Output the [x, y] coordinate of the center of the cell containing the given text.  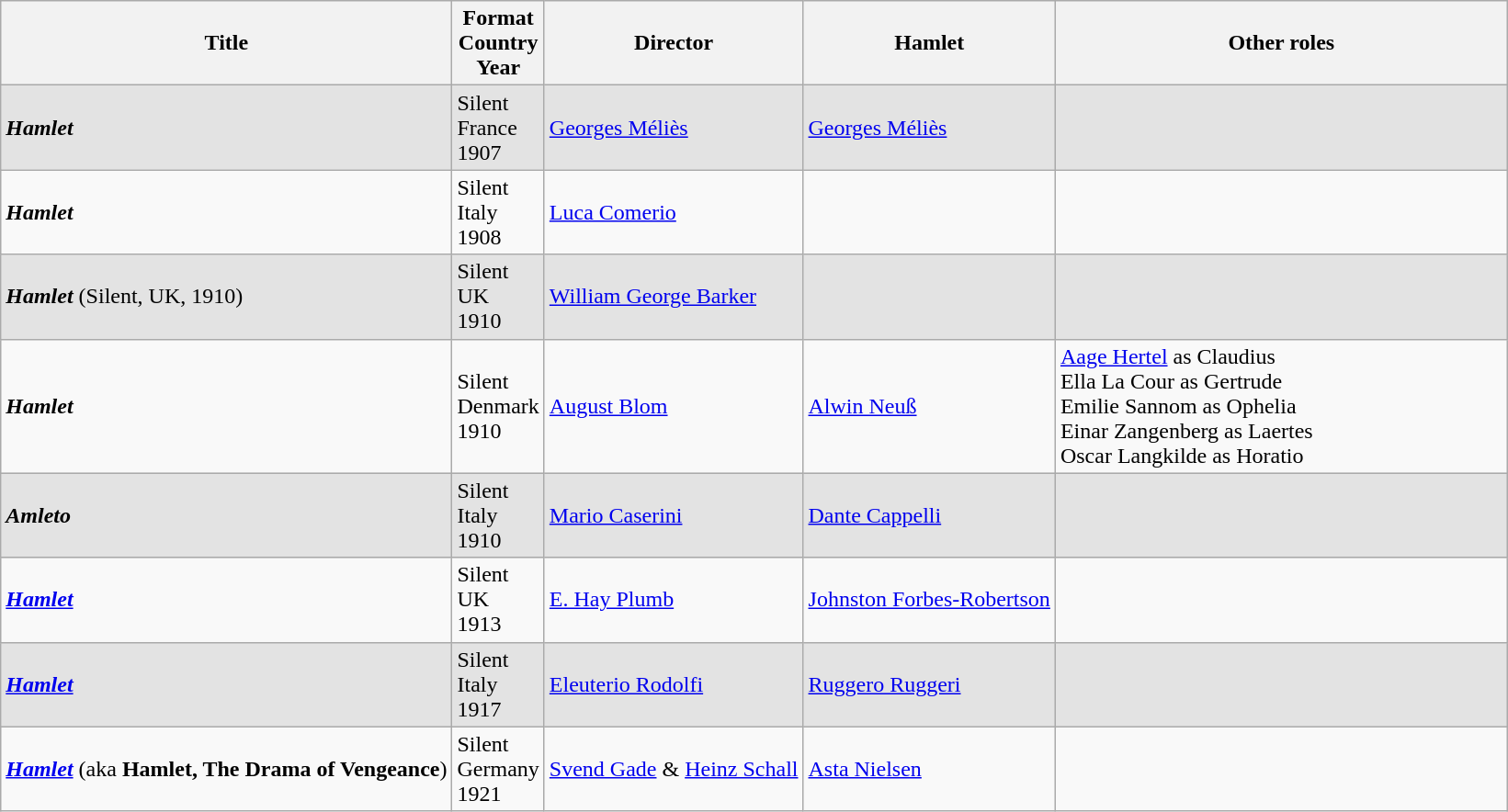
Aage Hertel as ClaudiusElla La Cour as GertrudeEmilie Sannom as OpheliaEinar Zangenberg as LaertesOscar Langkilde as Horatio [1281, 406]
Svend Gade & Heinz Schall [674, 769]
Ruggero Ruggeri [929, 684]
Alwin Neuß [929, 406]
Mario Caserini [674, 515]
Asta Nielsen [929, 769]
SilentItaly1908 [498, 212]
FormatCountryYear [498, 43]
Amleto [226, 515]
SilentFrance1907 [498, 128]
Other roles [1281, 43]
SilentItaly1910 [498, 515]
SilentDenmark1910 [498, 406]
Hamlet (Silent, UK, 1910) [226, 297]
Director [674, 43]
Johnston Forbes-Robertson [929, 600]
SilentUK1913 [498, 600]
William George Barker [674, 297]
SilentItaly1917 [498, 684]
Title [226, 43]
Hamlet (aka Hamlet, The Drama of Vengeance) [226, 769]
SilentGermany1921 [498, 769]
Eleuterio Rodolfi [674, 684]
August Blom [674, 406]
Dante Cappelli [929, 515]
E. Hay Plumb [674, 600]
Luca Comerio [674, 212]
SilentUK1910 [498, 297]
